Find where the given text appears and provide that cell's center as (x, y) coordinate. 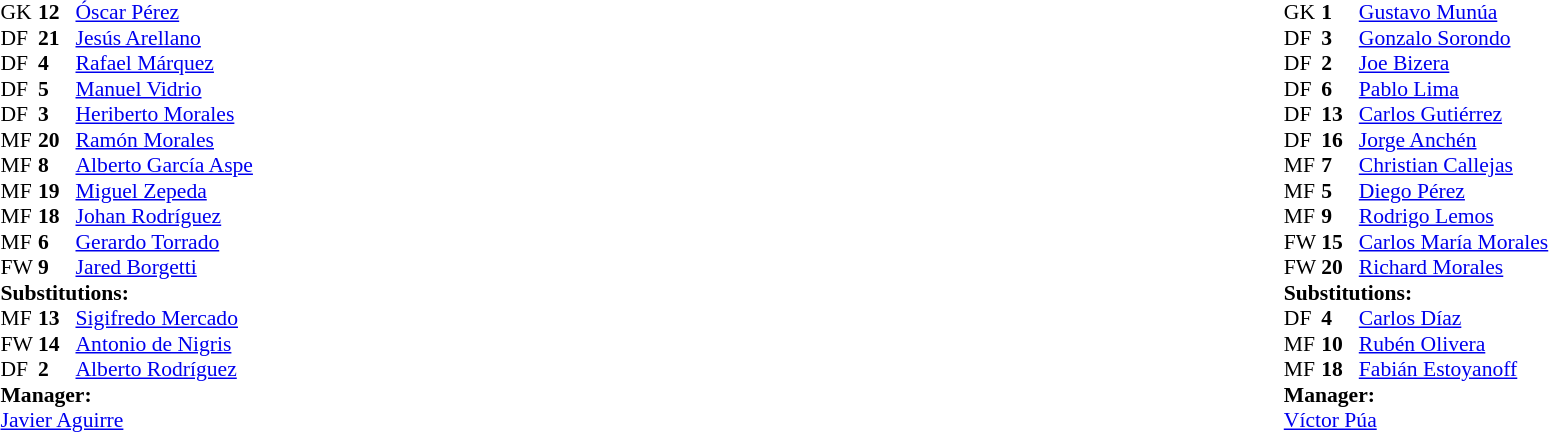
Jared Borgetti (168, 267)
21 (57, 38)
Manager: (129, 395)
14 (57, 344)
Sigifredo Mercado (168, 319)
Heriberto Morales (168, 115)
19 (57, 191)
1 (1340, 13)
Johan Rodríguez (168, 217)
8 (57, 165)
Ramón Morales (168, 140)
Antonio de Nigris (168, 344)
Jesús Arellano (168, 38)
15 (1340, 242)
Miguel Zepeda (168, 191)
Gerardo Torrado (168, 242)
Substitutions: (129, 293)
Óscar Pérez (168, 13)
Alberto Rodríguez (168, 369)
10 (1340, 344)
12 (57, 13)
Alberto García Aspe (168, 165)
Manuel Vidrio (168, 89)
7 (1340, 165)
16 (1340, 140)
Rafael Márquez (168, 63)
